Locate the cell with the specified text and output its [X, Y] center coordinate. 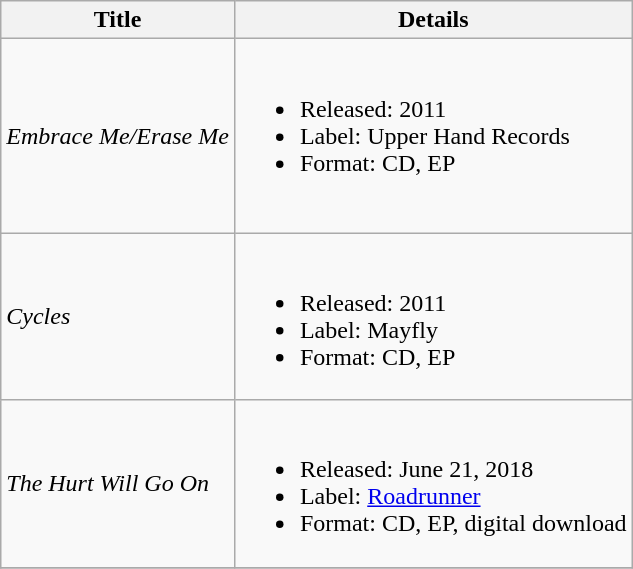
Embrace Me/Erase Me [118, 136]
Released: 2011Label: MayflyFormat: CD, EP [433, 316]
Released: 2011Label: Upper Hand RecordsFormat: CD, EP [433, 136]
Cycles [118, 316]
Details [433, 20]
Title [118, 20]
The Hurt Will Go On [118, 484]
Released: June 21, 2018Label: RoadrunnerFormat: CD, EP, digital download [433, 484]
